Identify which cell holds the provided text, then report its [X, Y] central coordinate. 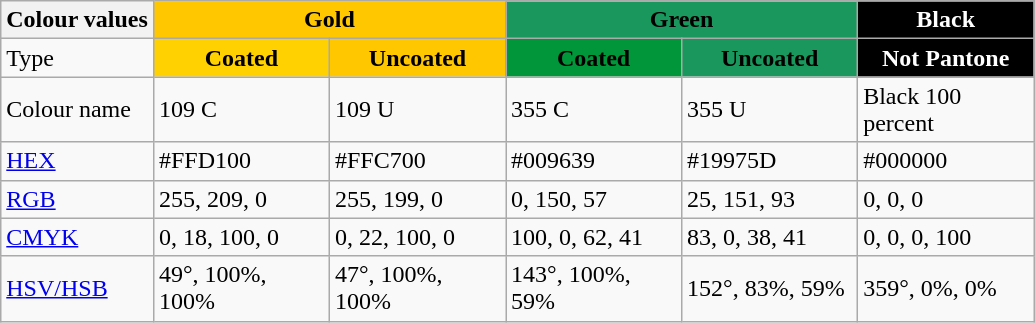
359°, 0%, 0% [946, 288]
HEX [78, 161]
109 C [241, 110]
0, 150, 57 [594, 199]
355 U [770, 110]
143°, 100%, 59% [594, 288]
#19975D [770, 161]
25, 151, 93 [770, 199]
Black [946, 20]
109 U [417, 110]
#000000 [946, 161]
#009639 [594, 161]
0, 0, 0 [946, 199]
83, 0, 38, 41 [770, 237]
Type [78, 58]
Black 100 percent [946, 110]
355 C [594, 110]
RGB [78, 199]
152°, 83%, 59% [770, 288]
Not Pantone [946, 58]
255, 209, 0 [241, 199]
#FFD100 [241, 161]
0, 0, 0, 100 [946, 237]
255, 199, 0 [417, 199]
0, 18, 100, 0 [241, 237]
47°, 100%, 100% [417, 288]
#FFC700 [417, 161]
Green [682, 20]
CMYK [78, 237]
Gold [329, 20]
Colour name [78, 110]
Colour values [78, 20]
49°, 100%, 100% [241, 288]
0, 22, 100, 0 [417, 237]
100, 0, 62, 41 [594, 237]
HSV/HSB [78, 288]
